Output the [x, y] coordinate of the center of the cell containing the given text.  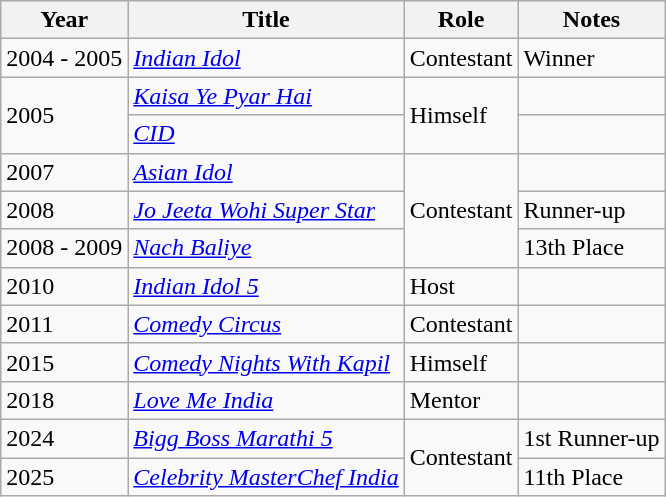
2004 - 2005 [64, 58]
Runner-up [592, 210]
Role [461, 20]
Indian Idol 5 [266, 286]
1st Runner-up [592, 438]
Indian Idol [266, 58]
2010 [64, 286]
Celebrity MasterChef India [266, 477]
2015 [64, 362]
Notes [592, 20]
2008 - 2009 [64, 248]
Title [266, 20]
Asian Idol [266, 172]
2024 [64, 438]
2007 [64, 172]
Comedy Nights With Kapil [266, 362]
CID [266, 134]
Jo Jeeta Wohi Super Star [266, 210]
Comedy Circus [266, 324]
Mentor [461, 400]
2008 [64, 210]
Love Me India [266, 400]
Host [461, 286]
Winner [592, 58]
Nach Baliye [266, 248]
Bigg Boss Marathi 5 [266, 438]
2025 [64, 477]
13th Place [592, 248]
Year [64, 20]
11th Place [592, 477]
Kaisa Ye Pyar Hai [266, 96]
2005 [64, 115]
2011 [64, 324]
2018 [64, 400]
